From the cell containing the given text, extract its center point as (x, y) coordinate. 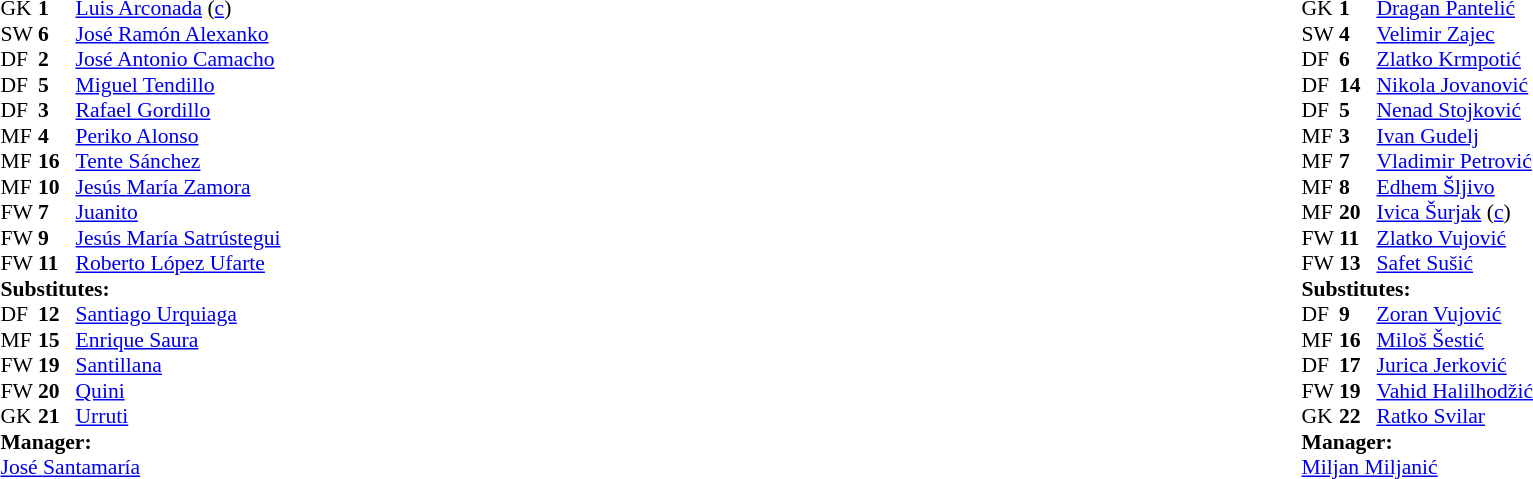
12 (57, 315)
Ivan Gudelj (1455, 136)
8 (1358, 187)
14 (1358, 85)
22 (1358, 417)
Jesús María Satrústegui (178, 238)
Velimir Zajec (1455, 34)
2 (57, 59)
Zoran Vujović (1455, 315)
Periko Alonso (178, 136)
21 (57, 417)
Rafael Gordillo (178, 111)
Ratko Svilar (1455, 417)
Quini (178, 391)
José Antonio Camacho (178, 59)
Miguel Tendillo (178, 85)
Nenad Stojković (1455, 111)
Roberto López Ufarte (178, 263)
Tente Sánchez (178, 161)
Safet Sušić (1455, 263)
Edhem Šljivo (1455, 187)
Jesús María Zamora (178, 187)
Enrique Saura (178, 340)
Juanito (178, 213)
Zlatko Krmpotić (1455, 59)
Santillana (178, 365)
15 (57, 340)
Jurica Jerković (1455, 365)
Zlatko Vujović (1455, 238)
Urruti (178, 417)
Santiago Urquiaga (178, 315)
13 (1358, 263)
Nikola Jovanović (1455, 85)
Miloš Šestić (1455, 340)
10 (57, 187)
Vladimir Petrović (1455, 161)
José Ramón Alexanko (178, 34)
Ivica Šurjak (c) (1455, 213)
17 (1358, 365)
Vahid Halilhodžić (1455, 391)
